Provide the (x, y) coordinate of the cell's center where the given text is located.  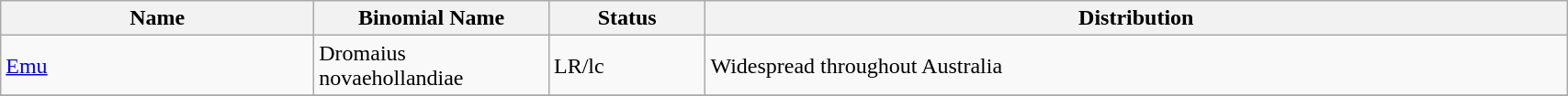
Status (626, 18)
LR/lc (626, 66)
Name (158, 18)
Emu (158, 66)
Binomial Name (432, 18)
Dromaius novaehollandiae (432, 66)
Distribution (1136, 18)
Widespread throughout Australia (1136, 66)
